From the cell containing the given text, extract its center point as (X, Y) coordinate. 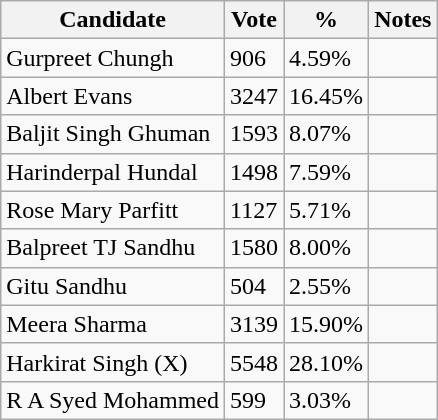
Notes (403, 20)
599 (254, 400)
Vote (254, 20)
Baljit Singh Ghuman (113, 134)
906 (254, 58)
Rose Mary Parfitt (113, 210)
504 (254, 286)
3.03% (326, 400)
Gitu Sandhu (113, 286)
R A Syed Mohammed (113, 400)
Harkirat Singh (X) (113, 362)
8.00% (326, 248)
5548 (254, 362)
5.71% (326, 210)
4.59% (326, 58)
Meera Sharma (113, 324)
1593 (254, 134)
Candidate (113, 20)
1127 (254, 210)
1498 (254, 172)
1580 (254, 248)
28.10% (326, 362)
3139 (254, 324)
3247 (254, 96)
15.90% (326, 324)
Harinderpal Hundal (113, 172)
16.45% (326, 96)
2.55% (326, 286)
% (326, 20)
Albert Evans (113, 96)
8.07% (326, 134)
Gurpreet Chungh (113, 58)
7.59% (326, 172)
Balpreet TJ Sandhu (113, 248)
